Locate the cell with the specified text and output its (X, Y) center coordinate. 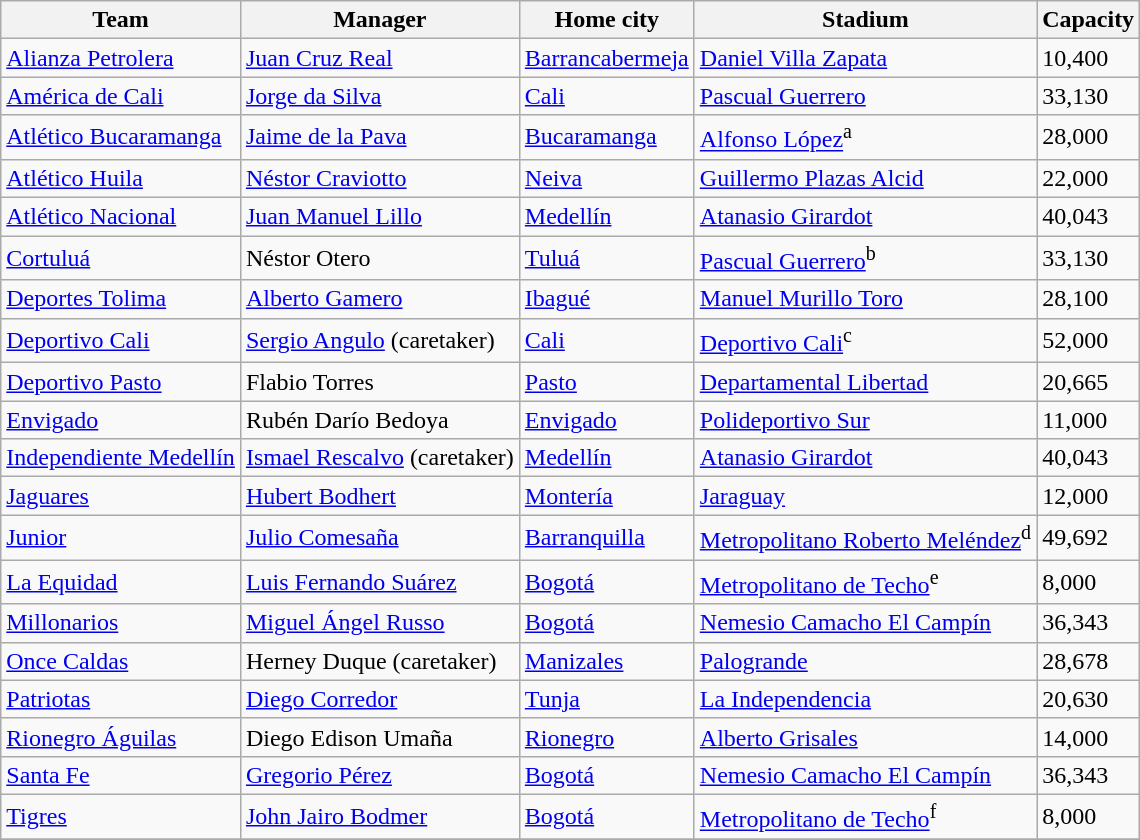
28,678 (1088, 661)
Herney Duque (caretaker) (380, 661)
Pasto (606, 382)
Juan Cruz Real (380, 58)
Atlético Nacional (121, 217)
Diego Edison Umaña (380, 737)
28,100 (1088, 299)
14,000 (1088, 737)
Deportivo Calic (865, 340)
11,000 (1088, 420)
Tunja (606, 699)
Home city (606, 20)
Santa Fe (121, 775)
Néstor Craviotto (380, 178)
Ismael Rescalvo (caretaker) (380, 458)
Capacity (1088, 20)
Millonarios (121, 623)
Metropolitano Roberto Meléndezd (865, 538)
Flabio Torres (380, 382)
10,400 (1088, 58)
Cortuluá (121, 258)
Gregorio Pérez (380, 775)
Deportivo Pasto (121, 382)
Manuel Murillo Toro (865, 299)
Junior (121, 538)
Atlético Bucaramanga (121, 138)
Bucaramanga (606, 138)
Manizales (606, 661)
Neiva (606, 178)
Julio Comesaña (380, 538)
Metropolitano de Techof (865, 816)
Alberto Gamero (380, 299)
28,000 (1088, 138)
Barrancabermeja (606, 58)
Guillermo Plazas Alcid (865, 178)
Patriotas (121, 699)
Jaime de la Pava (380, 138)
Team (121, 20)
Deportivo Cali (121, 340)
Pascual Guerrero (865, 96)
Barranquilla (606, 538)
Jorge da Silva (380, 96)
Juan Manuel Lillo (380, 217)
Independiente Medellín (121, 458)
Pascual Guerrerob (865, 258)
Palogrande (865, 661)
Montería (606, 496)
La Independencia (865, 699)
Hubert Bodhert (380, 496)
Stadium (865, 20)
12,000 (1088, 496)
20,630 (1088, 699)
Luis Fernando Suárez (380, 582)
Rubén Darío Bedoya (380, 420)
John Jairo Bodmer (380, 816)
Néstor Otero (380, 258)
La Equidad (121, 582)
Alfonso Lópeza (865, 138)
Manager (380, 20)
Jaraguay (865, 496)
Deportes Tolima (121, 299)
Alberto Grisales (865, 737)
Ibagué (606, 299)
Polideportivo Sur (865, 420)
Tuluá (606, 258)
Jaguares (121, 496)
Sergio Angulo (caretaker) (380, 340)
América de Cali (121, 96)
Diego Corredor (380, 699)
22,000 (1088, 178)
20,665 (1088, 382)
Rionegro (606, 737)
49,692 (1088, 538)
Metropolitano de Techoe (865, 582)
Once Caldas (121, 661)
Daniel Villa Zapata (865, 58)
Departamental Libertad (865, 382)
Tigres (121, 816)
Alianza Petrolera (121, 58)
Rionegro Águilas (121, 737)
52,000 (1088, 340)
Miguel Ángel Russo (380, 623)
Atlético Huila (121, 178)
